Return [x, y] of the center of cell containing provided text 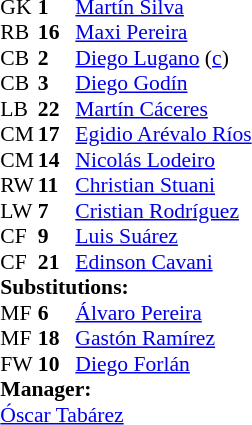
18 [57, 339]
2 [57, 58]
Manager: [126, 389]
Nicolás Lodeiro [163, 160]
11 [57, 185]
LW [19, 211]
7 [57, 211]
22 [57, 109]
14 [57, 160]
Egidio Arévalo Ríos [163, 135]
17 [57, 135]
Substitutions: [126, 287]
6 [57, 313]
9 [57, 237]
Diego Forlán [163, 364]
Diego Lugano (c) [163, 58]
3 [57, 83]
Cristian Rodríguez [163, 211]
Maxi Pereira [163, 33]
Gastón Ramírez [163, 339]
Álvaro Pereira [163, 313]
FW [19, 364]
LB [19, 109]
Diego Godín [163, 83]
Edinson Cavani [163, 262]
RB [19, 33]
Martín Cáceres [163, 109]
16 [57, 33]
RW [19, 185]
10 [57, 364]
21 [57, 262]
Luis Suárez [163, 237]
Christian Stuani [163, 185]
